Locate the cell with the specified text and output its [x, y] center coordinate. 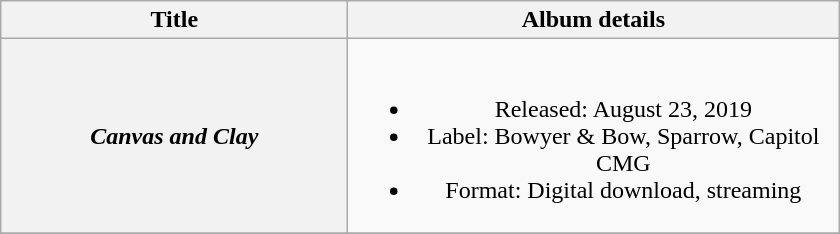
Canvas and Clay [174, 136]
Title [174, 20]
Album details [594, 20]
Released: August 23, 2019Label: Bowyer & Bow, Sparrow, Capitol CMGFormat: Digital download, streaming [594, 136]
